From the cell containing the given text, extract its center point as (x, y) coordinate. 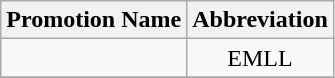
Promotion Name (94, 20)
EMLL (260, 58)
Abbreviation (260, 20)
